From the cell containing the given text, extract its center point as (x, y) coordinate. 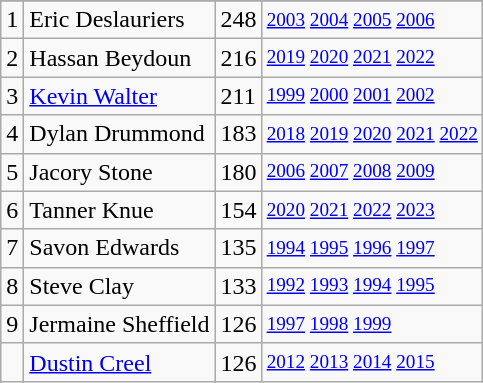
7 (12, 248)
216 (238, 58)
Jermaine Sheffield (120, 324)
135 (238, 248)
Dustin Creel (120, 362)
2006 2007 2008 2009 (372, 172)
2019 2020 2021 2022 (372, 58)
Hassan Beydoun (120, 58)
183 (238, 134)
5 (12, 172)
2020 2021 2022 2023 (372, 210)
154 (238, 210)
211 (238, 96)
9 (12, 324)
2003 2004 2005 2006 (372, 20)
1997 1998 1999 (372, 324)
Dylan Drummond (120, 134)
133 (238, 286)
3 (12, 96)
6 (12, 210)
Steve Clay (120, 286)
248 (238, 20)
2018 2019 2020 2021 2022 (372, 134)
8 (12, 286)
4 (12, 134)
1992 1993 1994 1995 (372, 286)
1 (12, 20)
2 (12, 58)
1994 1995 1996 1997 (372, 248)
2012 2013 2014 2015 (372, 362)
Kevin Walter (120, 96)
Jacory Stone (120, 172)
1999 2000 2001 2002 (372, 96)
Tanner Knue (120, 210)
Savon Edwards (120, 248)
180 (238, 172)
Eric Deslauriers (120, 20)
